Find where the given text appears and provide that cell's center as [X, Y] coordinate. 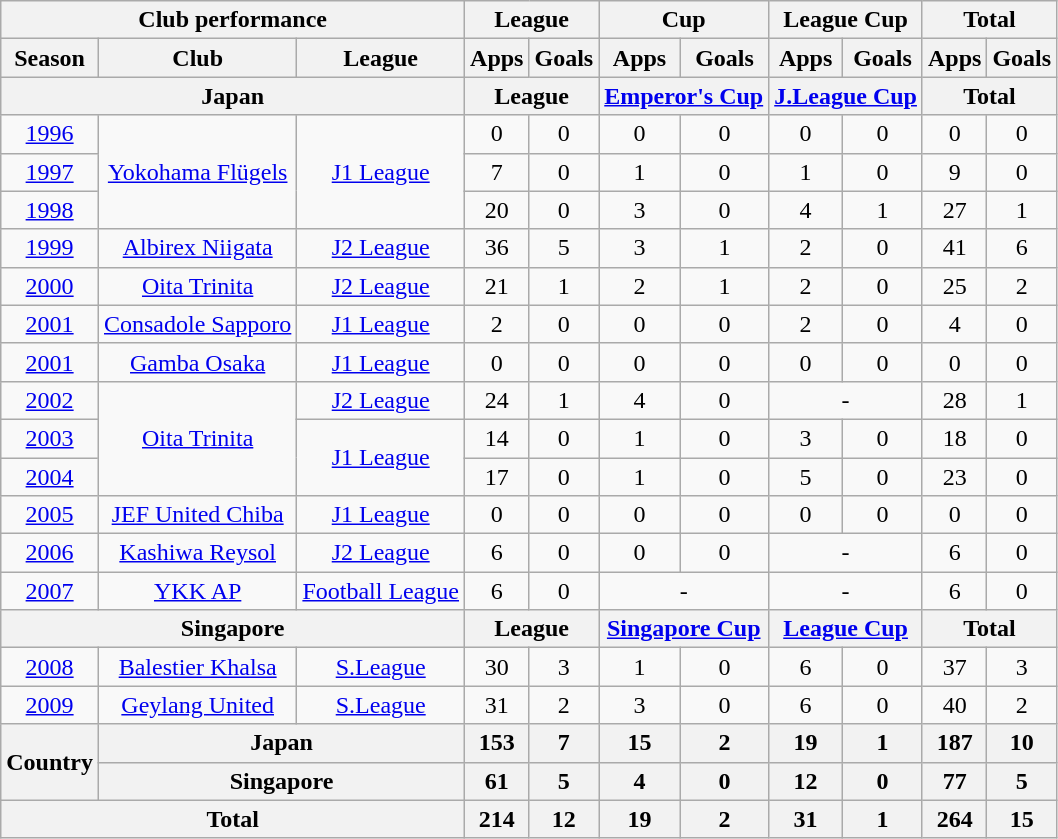
14 [497, 438]
1998 [50, 210]
37 [954, 667]
77 [954, 781]
2008 [50, 667]
Yokohama Flügels [197, 172]
2009 [50, 705]
Balestier Khalsa [197, 667]
Geylang United [197, 705]
25 [954, 286]
Cup [684, 20]
41 [954, 248]
30 [497, 667]
J.League Cup [846, 96]
Gamba Osaka [197, 362]
Emperor's Cup [684, 96]
2000 [50, 286]
21 [497, 286]
2004 [50, 477]
2003 [50, 438]
61 [497, 781]
23 [954, 477]
2002 [50, 400]
Country [50, 762]
2005 [50, 515]
1997 [50, 172]
20 [497, 210]
2007 [50, 591]
Albirex Niigata [197, 248]
264 [954, 819]
1999 [50, 248]
17 [497, 477]
18 [954, 438]
1996 [50, 134]
Kashiwa Reysol [197, 553]
153 [497, 743]
Club [197, 58]
9 [954, 172]
24 [497, 400]
Consadole Sapporo [197, 324]
Season [50, 58]
187 [954, 743]
JEF United Chiba [197, 515]
Singapore Cup [684, 629]
28 [954, 400]
YKK AP [197, 591]
Club performance [233, 20]
Football League [381, 591]
36 [497, 248]
40 [954, 705]
214 [497, 819]
2006 [50, 553]
27 [954, 210]
10 [1022, 743]
